Return (x, y) of the center of cell containing provided text 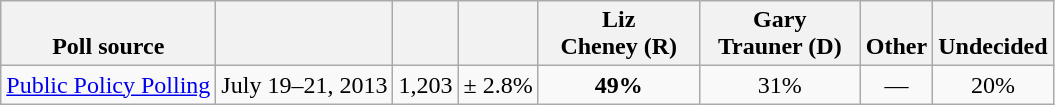
LizCheney (R) (618, 34)
20% (993, 85)
Public Policy Polling (108, 85)
Undecided (993, 34)
1,203 (426, 85)
GaryTrauner (D) (780, 34)
Other (896, 34)
Poll source (108, 34)
31% (780, 85)
July 19–21, 2013 (304, 85)
± 2.8% (498, 85)
49% (618, 85)
— (896, 85)
